Pinpoint the cell where the given text exists, returning its (X, Y) midpoint coordinate. 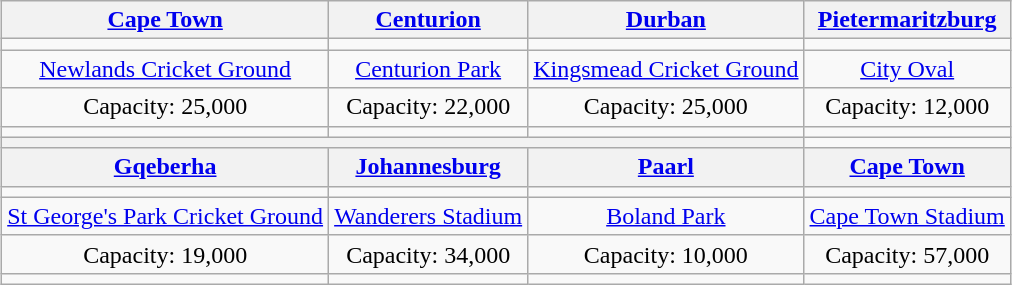
Cape Town Stadium (907, 216)
Wanderers Stadium (428, 216)
Paarl (666, 167)
Durban (666, 20)
St George's Park Cricket Ground (166, 216)
Johannesburg (428, 167)
Capacity: 34,000 (428, 254)
Capacity: 22,000 (428, 107)
City Oval (907, 69)
Capacity: 19,000 (166, 254)
Newlands Cricket Ground (166, 69)
Kingsmead Cricket Ground (666, 69)
Capacity: 10,000 (666, 254)
Boland Park (666, 216)
Capacity: 57,000 (907, 254)
Gqeberha (166, 167)
Centurion Park (428, 69)
Capacity: 12,000 (907, 107)
Pietermaritzburg (907, 20)
Centurion (428, 20)
